Return [x, y] of the center of cell containing provided text 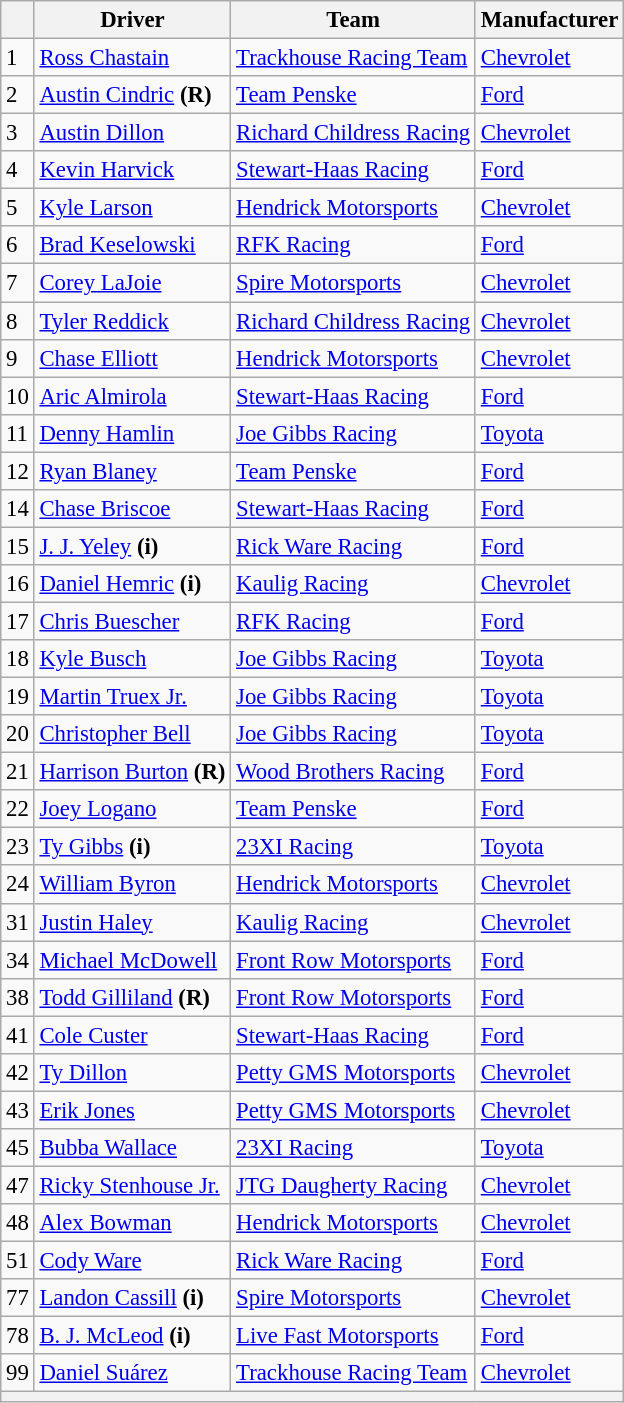
JTG Daugherty Racing [354, 1185]
Live Fast Motorsports [354, 1336]
20 [18, 734]
Daniel Suárez [132, 1373]
10 [18, 396]
34 [18, 960]
48 [18, 1223]
J. J. Yeley (i) [132, 546]
Brad Keselowski [132, 245]
Kyle Larson [132, 208]
78 [18, 1336]
Aric Almirola [132, 396]
Driver [132, 20]
Corey LaJoie [132, 283]
99 [18, 1373]
12 [18, 471]
1 [18, 58]
Chase Briscoe [132, 509]
77 [18, 1298]
8 [18, 321]
Joey Logano [132, 809]
51 [18, 1261]
24 [18, 885]
Michael McDowell [132, 960]
Austin Cindric (R) [132, 95]
38 [18, 997]
Kevin Harvick [132, 170]
16 [18, 584]
43 [18, 1110]
Martin Truex Jr. [132, 697]
11 [18, 433]
Wood Brothers Racing [354, 772]
7 [18, 283]
Ricky Stenhouse Jr. [132, 1185]
Erik Jones [132, 1110]
22 [18, 809]
Denny Hamlin [132, 433]
18 [18, 659]
Team [354, 20]
Harrison Burton (R) [132, 772]
Daniel Hemric (i) [132, 584]
Austin Dillon [132, 133]
Chase Elliott [132, 358]
5 [18, 208]
B. J. McLeod (i) [132, 1336]
Ryan Blaney [132, 471]
Bubba Wallace [132, 1148]
Kyle Busch [132, 659]
Christopher Bell [132, 734]
17 [18, 621]
Tyler Reddick [132, 321]
41 [18, 1035]
4 [18, 170]
21 [18, 772]
Chris Buescher [132, 621]
Landon Cassill (i) [132, 1298]
9 [18, 358]
45 [18, 1148]
Cole Custer [132, 1035]
19 [18, 697]
2 [18, 95]
23 [18, 847]
Cody Ware [132, 1261]
Manufacturer [549, 20]
Justin Haley [132, 922]
15 [18, 546]
31 [18, 922]
Todd Gilliland (R) [132, 997]
Alex Bowman [132, 1223]
14 [18, 509]
42 [18, 1073]
Ross Chastain [132, 58]
47 [18, 1185]
3 [18, 133]
Ty Gibbs (i) [132, 847]
Ty Dillon [132, 1073]
6 [18, 245]
William Byron [132, 885]
